Identify which cell holds the provided text, then report its (x, y) central coordinate. 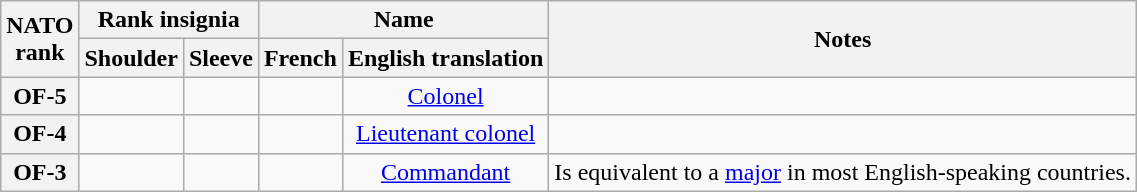
NATOrank (40, 39)
Lieutenant colonel (445, 134)
Notes (843, 39)
OF-3 (40, 172)
OF-5 (40, 96)
English translation (445, 58)
Colonel (445, 96)
Sleeve (220, 58)
Shoulder (131, 58)
Is equivalent to a major in most English-speaking countries. (843, 172)
Commandant (445, 172)
Rank insignia (168, 20)
French (300, 58)
Name (403, 20)
OF-4 (40, 134)
